Identify which cell holds the provided text, then report its [X, Y] central coordinate. 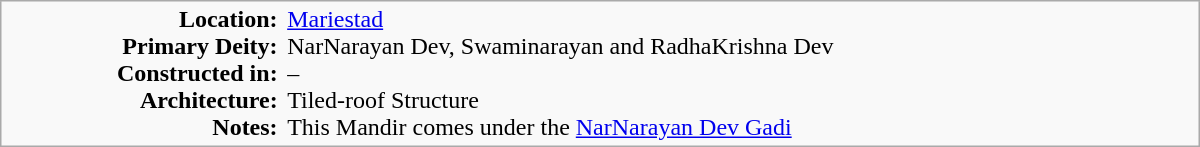
Mariestad NarNarayan Dev, Swaminarayan and RadhaKrishna Dev – Tiled-roof Structure This Mandir comes under the NarNarayan Dev Gadi [740, 74]
Location:Primary Deity:Constructed in:Architecture:Notes: [142, 74]
